Identify which cell holds the provided text, then report its (x, y) central coordinate. 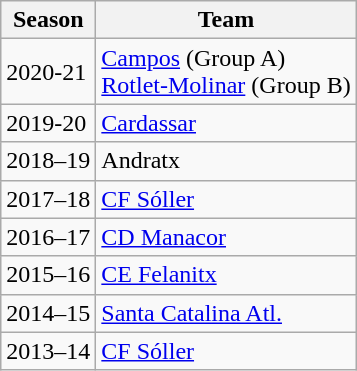
Santa Catalina Atl. (226, 313)
Andratx (226, 161)
CD Manacor (226, 237)
2015–16 (48, 275)
2018–19 (48, 161)
2017–18 (48, 199)
2019-20 (48, 123)
CE Felanitx (226, 275)
Season (48, 20)
Cardassar (226, 123)
2020-21 (48, 72)
Campos (Group A)Rotlet-Molinar (Group B) (226, 72)
2016–17 (48, 237)
Team (226, 20)
2013–14 (48, 351)
2014–15 (48, 313)
